Search for the cell housing the specified text and yield its [X, Y] center coordinate. 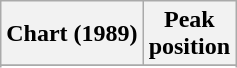
Chart (1989) [72, 34]
Peakposition [189, 34]
